Output the (X, Y) coordinate of the center of the cell containing the given text.  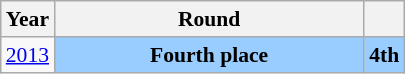
4th (384, 55)
2013 (28, 55)
Fourth place (209, 55)
Round (209, 19)
Year (28, 19)
